Extract the [X, Y] coordinate from the center of the cell holding the provided text.  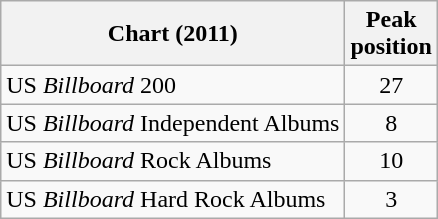
US Billboard Hard Rock Albums [173, 199]
3 [391, 199]
27 [391, 85]
Chart (2011) [173, 34]
10 [391, 161]
Peakposition [391, 34]
US Billboard Independent Albums [173, 123]
8 [391, 123]
US Billboard 200 [173, 85]
US Billboard Rock Albums [173, 161]
